Locate the cell with the specified text and output its [X, Y] center coordinate. 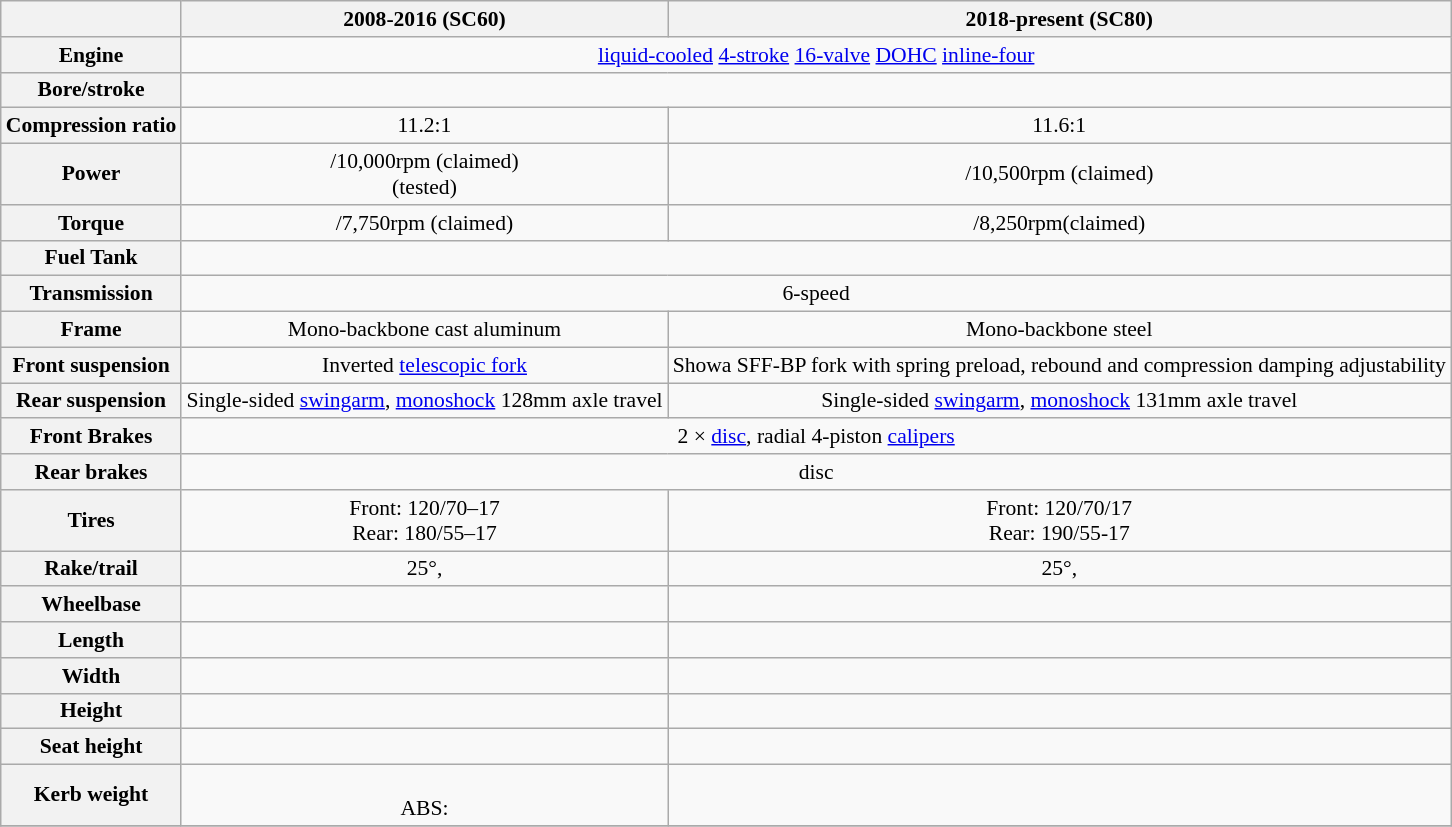
Transmission [92, 294]
ABS: [424, 796]
Front: 120/70–17Rear: 180/55–17 [424, 520]
Front Brakes [92, 437]
Fuel Tank [92, 258]
Compression ratio [92, 126]
Front suspension [92, 365]
Seat height [92, 747]
Length [92, 640]
2008-2016 (SC60) [424, 19]
Kerb weight [92, 796]
Engine [92, 55]
2 × disc, radial 4-piston calipers [816, 437]
/10,000rpm (claimed) (tested) [424, 174]
2018-present (SC80) [1060, 19]
/8,250rpm(claimed) [1060, 223]
Height [92, 711]
Tires [92, 520]
Wheelbase [92, 605]
Mono-backbone cast aluminum [424, 330]
Mono-backbone steel [1060, 330]
Rear brakes [92, 472]
11.6:1 [1060, 126]
6-speed [816, 294]
Showa SFF-BP fork with spring preload, rebound and compression damping adjustability [1060, 365]
liquid-cooled 4-stroke 16-valve DOHC inline-four [816, 55]
11.2:1 [424, 126]
Frame [92, 330]
Inverted telescopic fork [424, 365]
Rear suspension [92, 401]
disc [816, 472]
/7,750rpm (claimed) [424, 223]
Width [92, 676]
Front: 120/70/17Rear: 190/55-17 [1060, 520]
Single-sided swingarm, monoshock 128mm axle travel [424, 401]
Bore/stroke [92, 90]
Single-sided swingarm, monoshock 131mm axle travel [1060, 401]
Rake/trail [92, 569]
Power [92, 174]
/10,500rpm (claimed) [1060, 174]
Torque [92, 223]
